Capture the cell that displays the provided text and extract its (x, y) central coordinate. 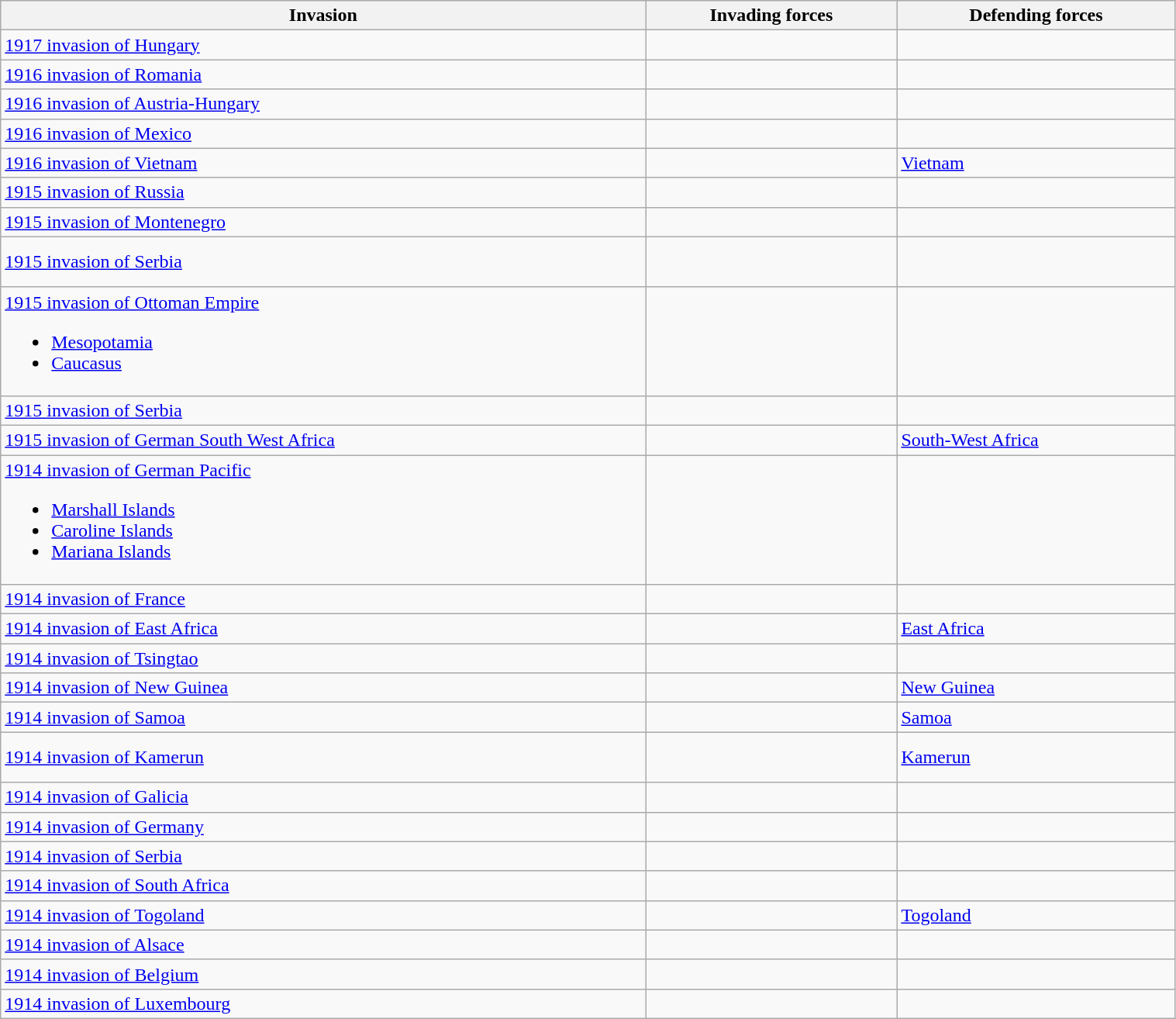
Kamerun (1036, 757)
1914 invasion of German PacificMarshall IslandsCaroline IslandsMariana Islands (323, 520)
1914 invasion of Alsace (323, 945)
1915 invasion of Ottoman EmpireMesopotamiaCaucasus (323, 341)
1916 invasion of Vietnam (323, 163)
Defending forces (1036, 16)
1917 invasion of Hungary (323, 45)
1914 invasion of Kamerun (323, 757)
Invading forces (771, 16)
South-West Africa (1036, 440)
1916 invasion of Austria-Hungary (323, 104)
1914 invasion of Togoland (323, 915)
1916 invasion of Romania (323, 74)
East Africa (1036, 629)
1916 invasion of Mexico (323, 133)
1914 invasion of Tsingtao (323, 658)
1914 invasion of South Africa (323, 886)
1914 invasion of New Guinea (323, 688)
Vietnam (1036, 163)
1914 invasion of Luxembourg (323, 1003)
Samoa (1036, 717)
1915 invasion of Russia (323, 192)
1914 invasion of Germany (323, 827)
1914 invasion of Galicia (323, 797)
1914 invasion of Samoa (323, 717)
1914 invasion of Serbia (323, 856)
1915 invasion of German South West Africa (323, 440)
Invasion (323, 16)
1914 invasion of East Africa (323, 629)
1915 invasion of Montenegro (323, 222)
Togoland (1036, 915)
New Guinea (1036, 688)
1914 invasion of Belgium (323, 974)
1914 invasion of France (323, 599)
